Find where the given text appears and provide that cell's center as [x, y] coordinate. 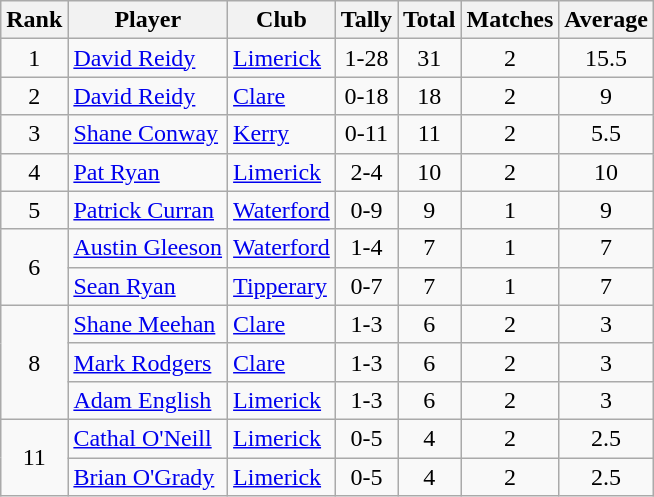
Player [148, 20]
Matches [510, 20]
Shane Conway [148, 134]
Adam English [148, 400]
18 [430, 96]
Total [430, 20]
2-4 [366, 172]
Average [606, 20]
1-28 [366, 58]
0-11 [366, 134]
Tipperary [282, 286]
8 [34, 362]
Club [282, 20]
15.5 [606, 58]
1-4 [366, 248]
Brian O'Grady [148, 477]
Rank [34, 20]
Tally [366, 20]
Shane Meehan [148, 324]
0-18 [366, 96]
Pat Ryan [148, 172]
Mark Rodgers [148, 362]
Cathal O'Neill [148, 438]
5 [34, 210]
0-9 [366, 210]
31 [430, 58]
Sean Ryan [148, 286]
Patrick Curran [148, 210]
Kerry [282, 134]
0-7 [366, 286]
5.5 [606, 134]
Austin Gleeson [148, 248]
